Output the [x, y] coordinate of the center of the cell containing the given text.  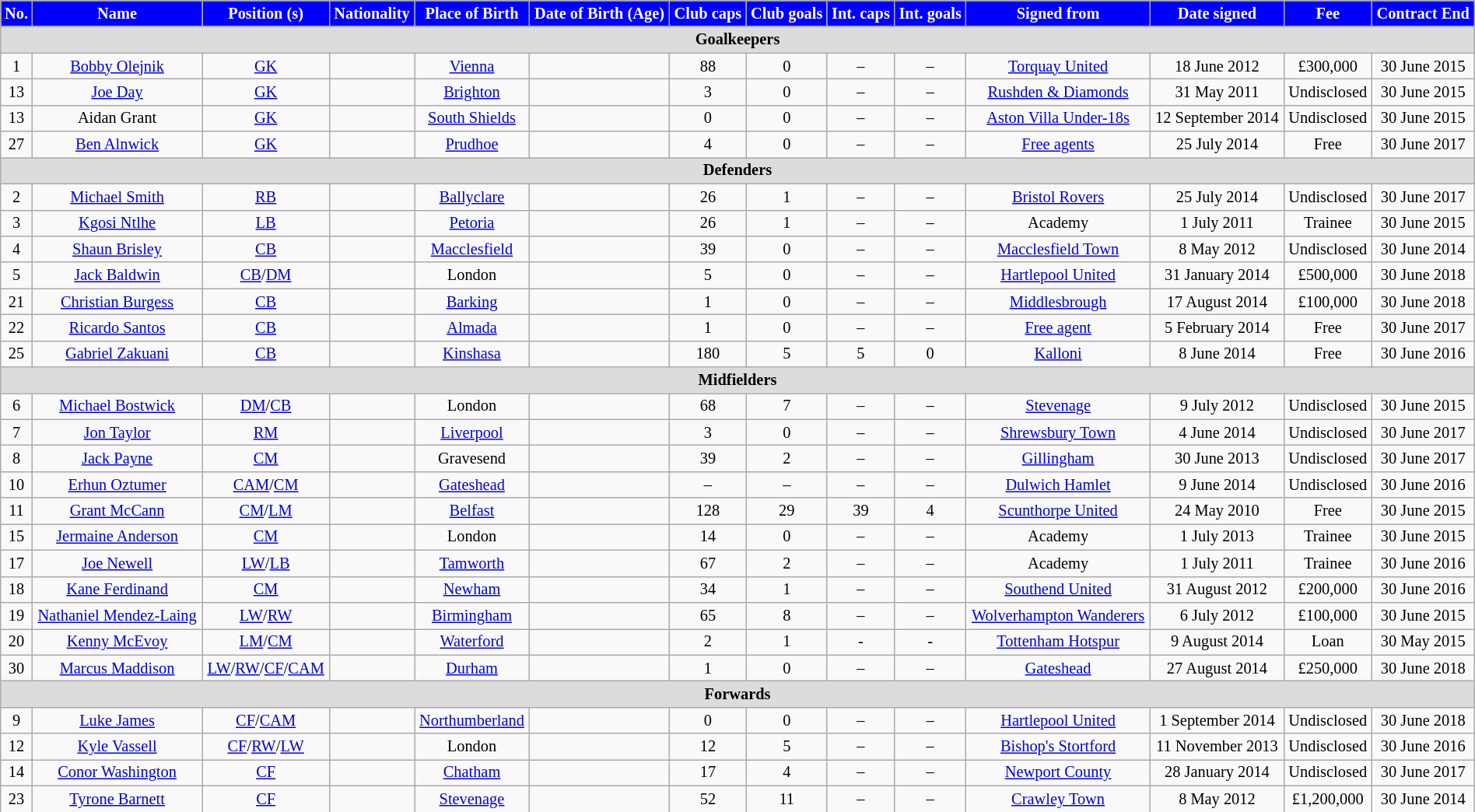
65 [708, 615]
Michael Smith [117, 197]
DM/CB [266, 406]
Marcus Maddison [117, 668]
30 [17, 668]
23 [17, 799]
68 [708, 406]
Free agents [1058, 145]
Aidan Grant [117, 118]
Gravesend [472, 458]
Macclesfield [472, 249]
6 [17, 406]
9 June 2014 [1217, 485]
20 [17, 642]
Jermaine Anderson [117, 537]
Kinshasa [472, 354]
Tyrone Barnett [117, 799]
Gillingham [1058, 458]
Date of Birth (Age) [599, 13]
£300,000 [1327, 66]
Jack Baldwin [117, 275]
Prudhoe [472, 145]
Gabriel Zakuani [117, 354]
21 [17, 302]
RB [266, 197]
Position (s) [266, 13]
Bristol Rovers [1058, 197]
31 May 2011 [1217, 92]
Nationality [372, 13]
Brighton [472, 92]
Bishop's Stortford [1058, 747]
Kane Ferdinand [117, 590]
Kalloni [1058, 354]
Newham [472, 590]
Joe Newell [117, 563]
Club caps [708, 13]
Petoria [472, 223]
CF/CAM [266, 720]
17 August 2014 [1217, 302]
Joe Day [117, 92]
30 June 2013 [1217, 458]
Nathaniel Mendez-Laing [117, 615]
Shaun Brisley [117, 249]
CAM/CM [266, 485]
LB [266, 223]
18 June 2012 [1217, 66]
67 [708, 563]
11 November 2013 [1217, 747]
Aston Villa Under-18s [1058, 118]
Ben Alnwick [117, 145]
31 January 2014 [1217, 275]
Conor Washington [117, 772]
Durham [472, 668]
LW/LB [266, 563]
South Shields [472, 118]
No. [17, 13]
Int. caps [860, 13]
Place of Birth [472, 13]
Loan [1327, 642]
31 August 2012 [1217, 590]
LW/RW/CF/CAM [266, 668]
Waterford [472, 642]
9 July 2012 [1217, 406]
CB/DM [266, 275]
8 June 2014 [1217, 354]
Luke James [117, 720]
Chatham [472, 772]
Bobby Olejnik [117, 66]
Club goals [787, 13]
LW/RW [266, 615]
Erhun Oztumer [117, 485]
Rushden & Diamonds [1058, 92]
Shrewsbury Town [1058, 432]
30 May 2015 [1423, 642]
9 [17, 720]
£500,000 [1327, 275]
12 September 2014 [1217, 118]
Crawley Town [1058, 799]
Kgosi Ntlhe [117, 223]
Macclesfield Town [1058, 249]
6 July 2012 [1217, 615]
Barking [472, 302]
9 August 2014 [1217, 642]
Kenny McEvoy [117, 642]
22 [17, 327]
CF/RW/LW [266, 747]
15 [17, 537]
1 September 2014 [1217, 720]
Christian Burgess [117, 302]
Dulwich Hamlet [1058, 485]
4 June 2014 [1217, 432]
Torquay United [1058, 66]
£200,000 [1327, 590]
Wolverhampton Wanderers [1058, 615]
Scunthorpe United [1058, 511]
RM [266, 432]
34 [708, 590]
CM/LM [266, 511]
128 [708, 511]
Michael Bostwick [117, 406]
Name [117, 13]
Northumberland [472, 720]
Signed from [1058, 13]
5 February 2014 [1217, 327]
Liverpool [472, 432]
Jack Payne [117, 458]
28 January 2014 [1217, 772]
Tottenham Hotspur [1058, 642]
Middlesbrough [1058, 302]
Grant McCann [117, 511]
Fee [1327, 13]
Birmingham [472, 615]
Defenders [737, 170]
Ricardo Santos [117, 327]
Vienna [472, 66]
Almada [472, 327]
27 August 2014 [1217, 668]
£1,200,000 [1327, 799]
£250,000 [1327, 668]
Belfast [472, 511]
Tamworth [472, 563]
Ballyclare [472, 197]
Forwards [737, 694]
180 [708, 354]
24 May 2010 [1217, 511]
18 [17, 590]
25 [17, 354]
88 [708, 66]
Int. goals [930, 13]
Midfielders [737, 380]
Goalkeepers [737, 40]
1 July 2013 [1217, 537]
29 [787, 511]
Jon Taylor [117, 432]
52 [708, 799]
19 [17, 615]
10 [17, 485]
Free agent [1058, 327]
Contract End [1423, 13]
Southend United [1058, 590]
Date signed [1217, 13]
Kyle Vassell [117, 747]
Newport County [1058, 772]
LM/CM [266, 642]
27 [17, 145]
